Return the [X, Y] coordinate for the center point of the cell that contains the specified text.  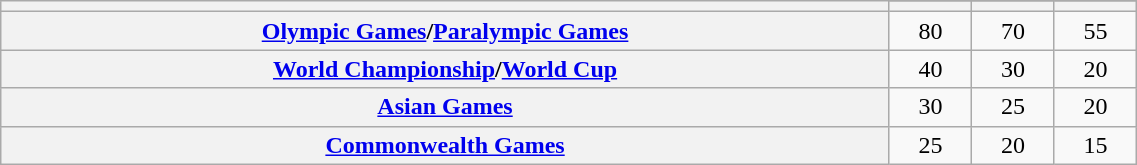
15 [1096, 145]
70 [1013, 31]
Olympic Games/Paralympic Games [446, 31]
Commonwealth Games [446, 145]
55 [1096, 31]
80 [930, 31]
World Championship/World Cup [446, 69]
Asian Games [446, 107]
40 [930, 69]
